Find where the given text appears and provide that cell's center as (X, Y) coordinate. 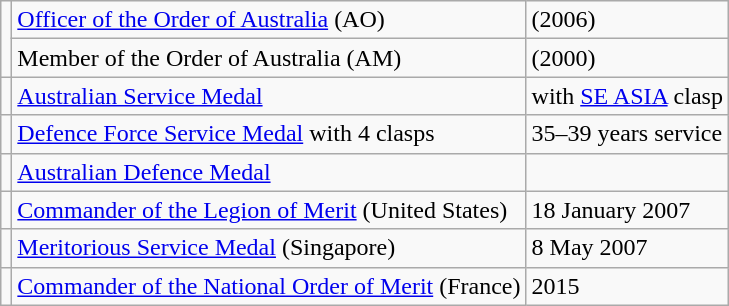
(2000) (627, 58)
18 January 2007 (627, 210)
Defence Force Service Medal with 4 clasps (269, 134)
Member of the Order of Australia (AM) (269, 58)
Commander of the Legion of Merit (United States) (269, 210)
35–39 years service (627, 134)
Commander of the National Order of Merit (France) (269, 286)
2015 (627, 286)
with SE ASIA clasp (627, 96)
8 May 2007 (627, 248)
(2006) (627, 20)
Officer of the Order of Australia (AO) (269, 20)
Australian Defence Medal (269, 172)
Meritorious Service Medal (Singapore) (269, 248)
Australian Service Medal (269, 96)
